Extract the (X, Y) coordinate from the center of the cell holding the provided text.  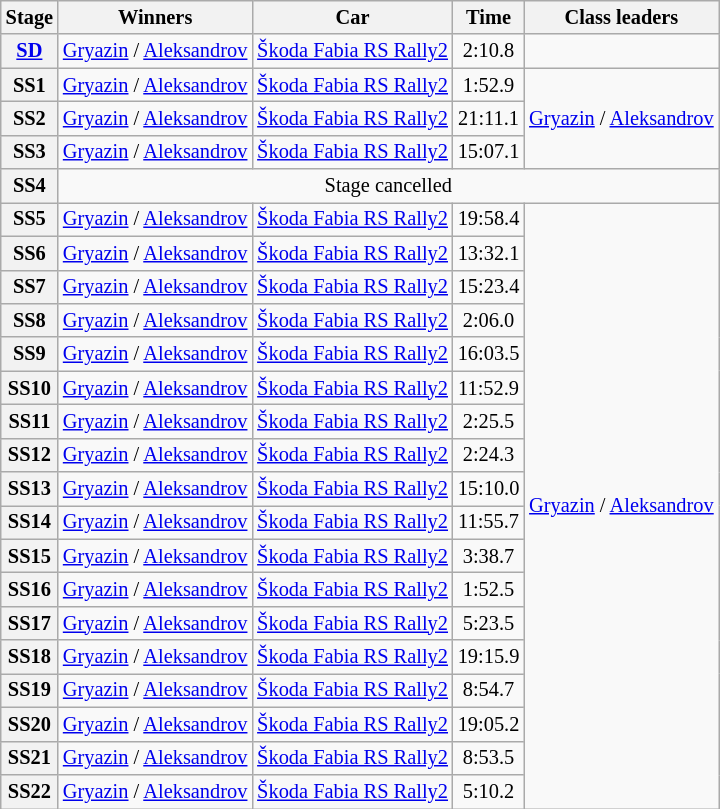
5:23.5 (488, 623)
Winners (155, 17)
3:38.7 (488, 556)
8:54.7 (488, 690)
21:11.1 (488, 118)
Time (488, 17)
SS2 (30, 118)
SS7 (30, 287)
SS5 (30, 219)
SS20 (30, 724)
SS1 (30, 85)
SS18 (30, 657)
15:07.1 (488, 152)
SS19 (30, 690)
2:25.5 (488, 421)
SS13 (30, 489)
SS4 (30, 186)
SS8 (30, 320)
SS22 (30, 791)
2:06.0 (488, 320)
19:58.4 (488, 219)
SS10 (30, 388)
SS9 (30, 354)
Stage (30, 17)
2:10.8 (488, 51)
8:53.5 (488, 758)
19:05.2 (488, 724)
SS6 (30, 253)
11:55.7 (488, 522)
11:52.9 (488, 388)
15:10.0 (488, 489)
SS3 (30, 152)
SS16 (30, 589)
Car (352, 17)
SS14 (30, 522)
13:32.1 (488, 253)
16:03.5 (488, 354)
SS21 (30, 758)
Class leaders (621, 17)
SS12 (30, 455)
1:52.9 (488, 85)
1:52.5 (488, 589)
SS11 (30, 421)
SS15 (30, 556)
2:24.3 (488, 455)
19:15.9 (488, 657)
Stage cancelled (388, 186)
SD (30, 51)
5:10.2 (488, 791)
15:23.4 (488, 287)
SS17 (30, 623)
